Identify which cell holds the provided text, then report its (x, y) central coordinate. 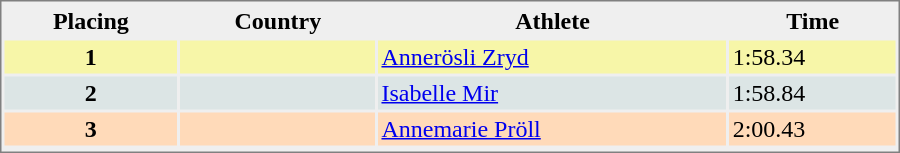
Time (813, 20)
Athlete (552, 20)
Placing (90, 20)
3 (90, 128)
1:58.84 (813, 92)
Isabelle Mir (552, 92)
1:58.34 (813, 56)
Annemarie Pröll (552, 128)
2 (90, 92)
Annerösli Zryd (552, 56)
1 (90, 56)
Country (278, 20)
2:00.43 (813, 128)
